For the text-containing cell, return its midpoint in (x, y) coordinate format. 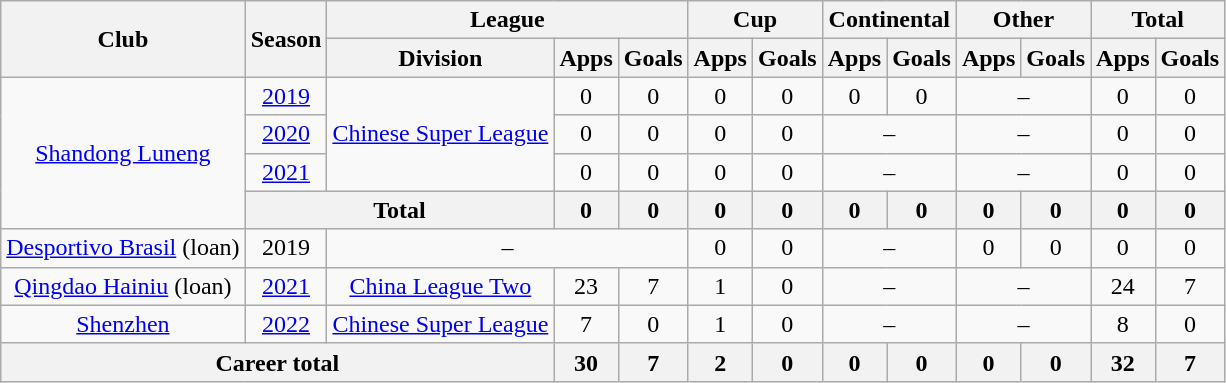
Other (1023, 20)
Shandong Luneng (123, 153)
Club (123, 39)
8 (1123, 324)
League (508, 20)
Desportivo Brasil (loan) (123, 248)
30 (586, 362)
Qingdao Hainiu (loan) (123, 286)
23 (586, 286)
Season (286, 39)
Division (440, 58)
2 (720, 362)
Continental (889, 20)
32 (1123, 362)
2020 (286, 134)
24 (1123, 286)
Cup (755, 20)
China League Two (440, 286)
Career total (278, 362)
Shenzhen (123, 324)
2022 (286, 324)
